Output the (X, Y) coordinate of the center of the cell containing the given text.  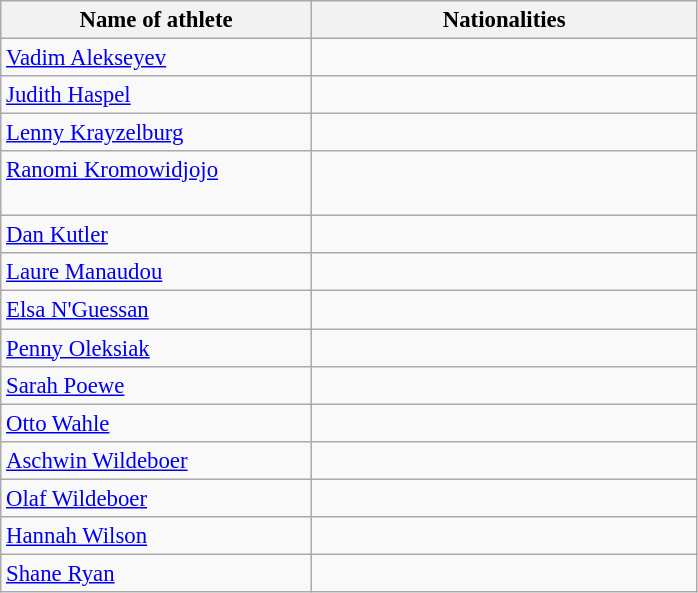
Olaf Wildeboer (156, 498)
Ranomi Kromowidjojo (156, 184)
Judith Haspel (156, 95)
Otto Wahle (156, 423)
Nationalities (504, 20)
Shane Ryan (156, 573)
Lenny Krayzelburg (156, 133)
Sarah Poewe (156, 385)
Vadim Alekseyev (156, 58)
Laure Manaudou (156, 273)
Name of athlete (156, 20)
Aschwin Wildeboer (156, 460)
Penny Oleksiak (156, 348)
Dan Kutler (156, 235)
Elsa N'Guessan (156, 310)
Hannah Wilson (156, 536)
